Search for the cell housing the specified text and yield its [X, Y] center coordinate. 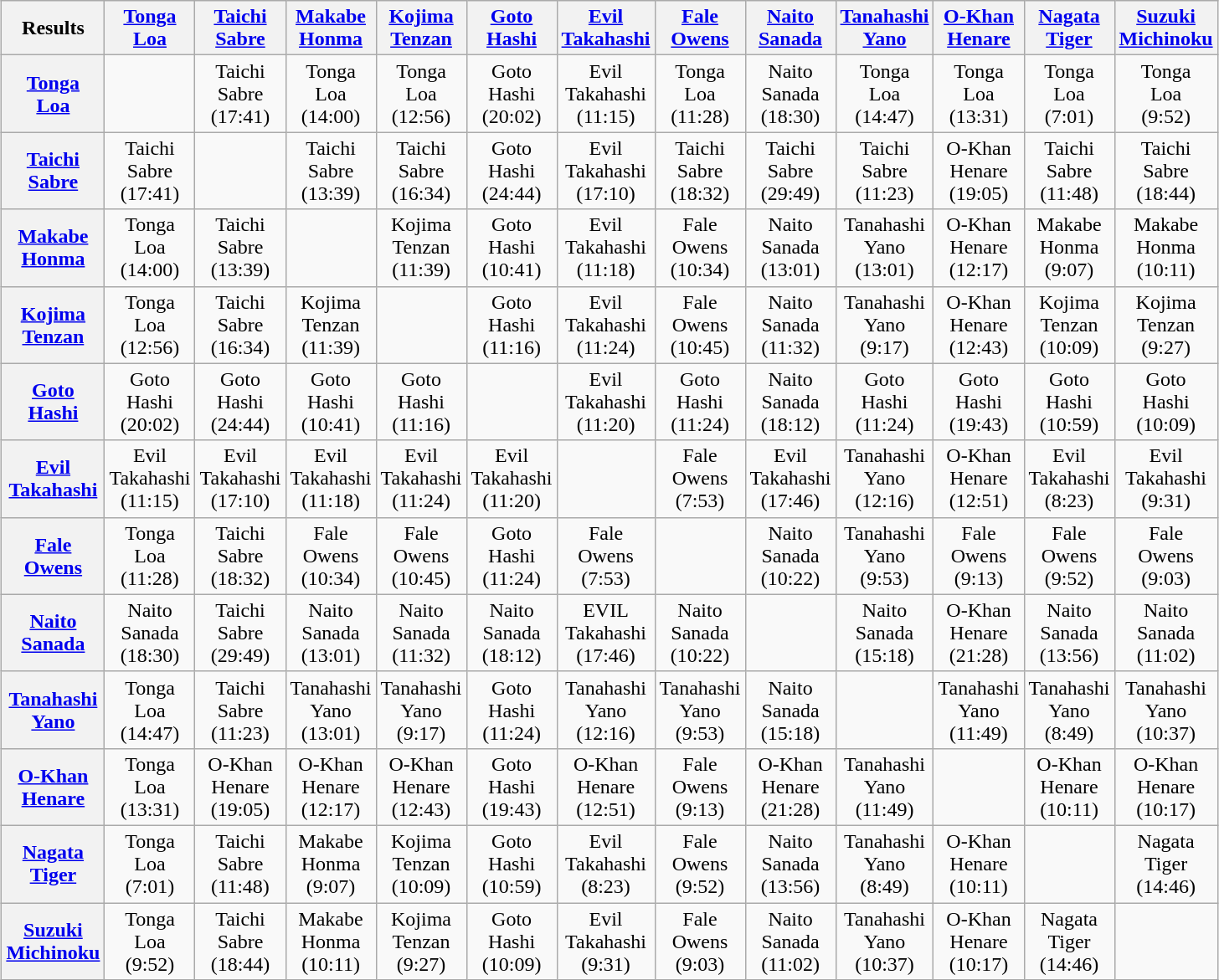
EVILTakahashi(17:46) [606, 633]
Results [54, 28]
EvilTakahashi(17:46) [790, 479]
